Find where the given text appears and provide that cell's center as [X, Y] coordinate. 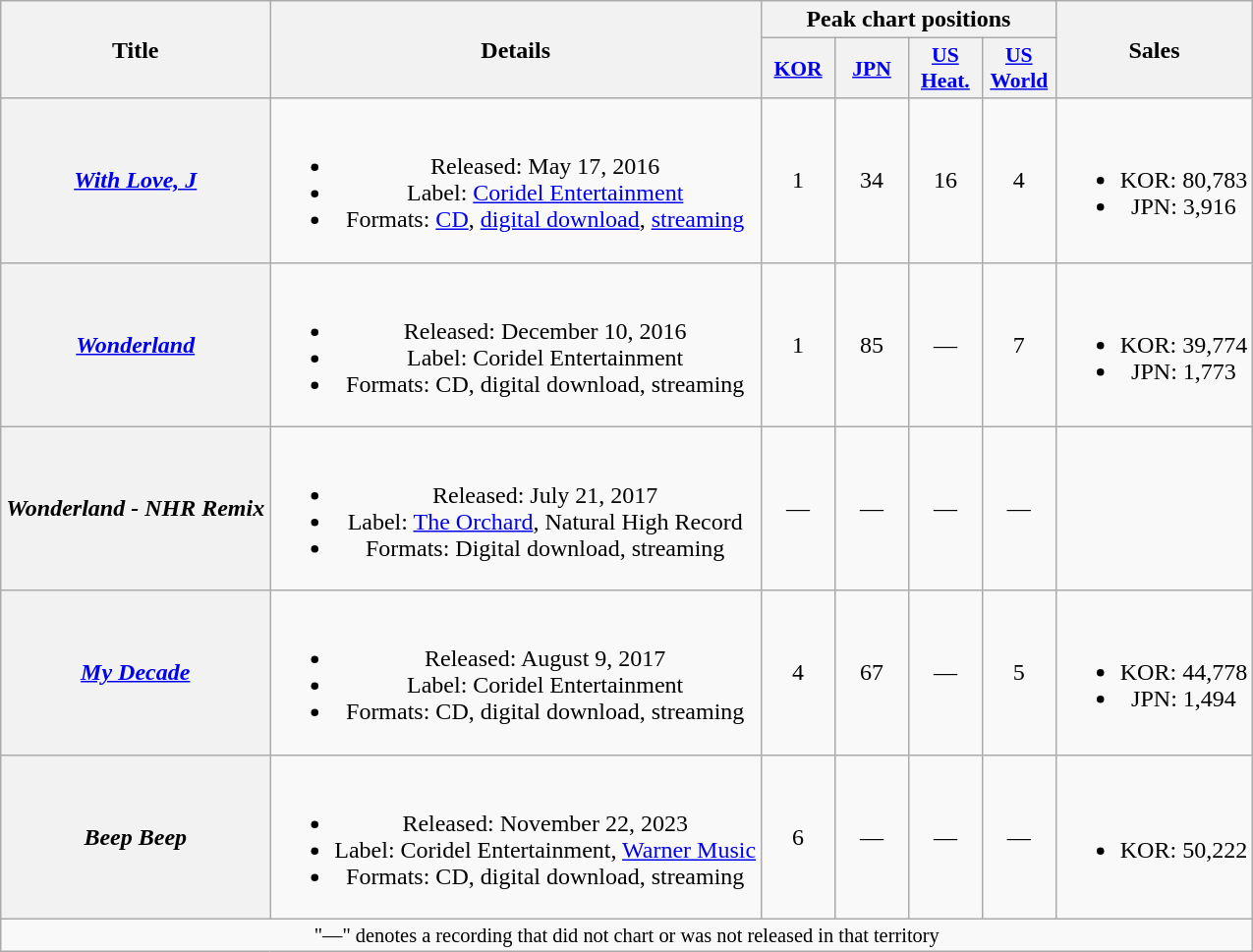
Released: December 10, 2016Label: Coridel EntertainmentFormats: CD, digital download, streaming [516, 344]
6 [798, 837]
KOR [798, 69]
Released: November 22, 2023Label: Coridel Entertainment, Warner MusicFormats: CD, digital download, streaming [516, 837]
Wonderland [136, 344]
With Love, J [136, 181]
"—" denotes a recording that did not chart or was not released in that territory [627, 935]
16 [945, 181]
7 [1018, 344]
34 [873, 181]
Sales [1154, 49]
My Decade [136, 672]
Released: August 9, 2017Label: Coridel EntertainmentFormats: CD, digital download, streaming [516, 672]
USHeat. [945, 69]
67 [873, 672]
KOR: 80,783JPN: 3,916 [1154, 181]
USWorld [1018, 69]
Details [516, 49]
KOR: 50,222 [1154, 837]
JPN [873, 69]
Wonderland - NHR Remix [136, 509]
Released: July 21, 2017Label: The Orchard, Natural High RecordFormats: Digital download, streaming [516, 509]
Peak chart positions [909, 20]
KOR: 44,778JPN: 1,494 [1154, 672]
Title [136, 49]
Released: May 17, 2016Label: Coridel EntertainmentFormats: CD, digital download, streaming [516, 181]
KOR: 39,774JPN: 1,773 [1154, 344]
Beep Beep [136, 837]
85 [873, 344]
5 [1018, 672]
